Output the (x, y) coordinate of the center of the cell containing the given text.  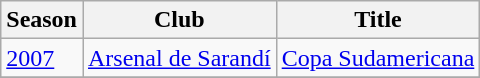
Copa Sudamericana (378, 58)
Season (42, 20)
Arsenal de Sarandí (179, 58)
2007 (42, 58)
Club (179, 20)
Title (378, 20)
